Find where the given text appears and provide that cell's center as [X, Y] coordinate. 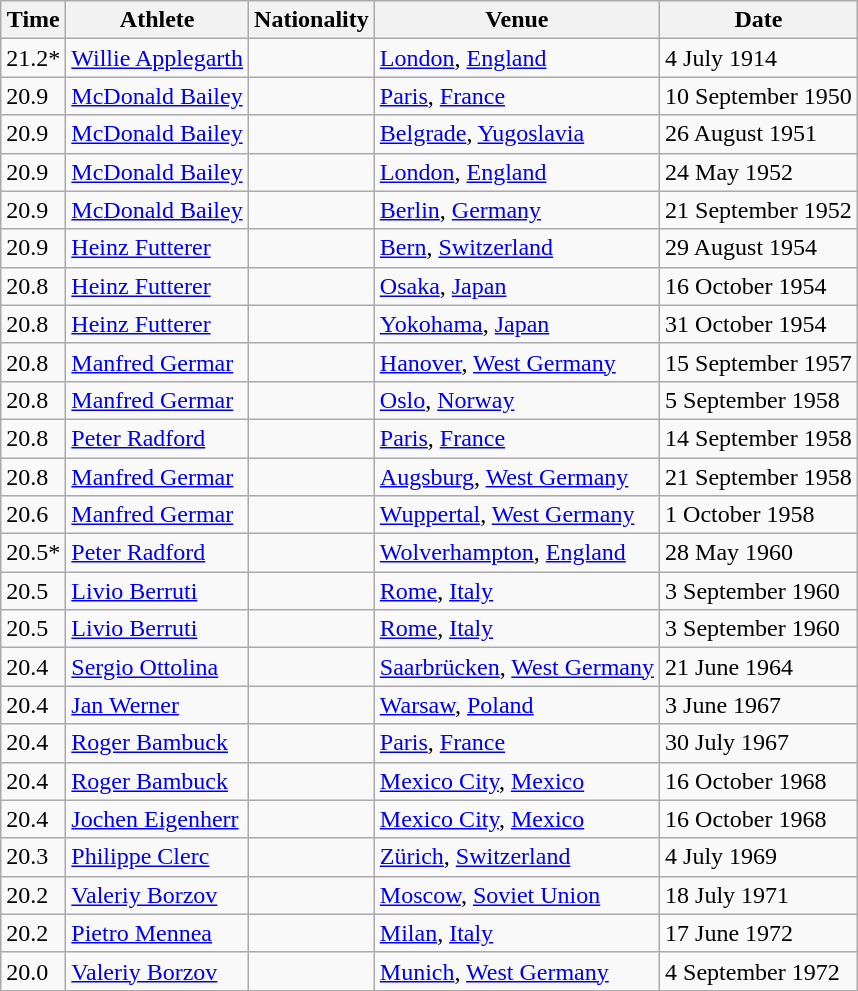
29 August 1954 [759, 248]
Hanover, West Germany [516, 362]
Yokohama, Japan [516, 324]
Belgrade, Yugoslavia [516, 134]
Jan Werner [158, 705]
Athlete [158, 20]
15 September 1957 [759, 362]
Osaka, Japan [516, 286]
14 September 1958 [759, 438]
Munich, West Germany [516, 971]
Zürich, Switzerland [516, 857]
20.3 [34, 857]
Date [759, 20]
31 October 1954 [759, 324]
24 May 1952 [759, 172]
10 September 1950 [759, 96]
18 July 1971 [759, 895]
16 October 1954 [759, 286]
Wuppertal, West Germany [516, 515]
3 June 1967 [759, 705]
Time [34, 20]
20.0 [34, 971]
21 September 1958 [759, 477]
Augsburg, West Germany [516, 477]
Saarbrücken, West Germany [516, 667]
21 June 1964 [759, 667]
Wolverhampton, England [516, 553]
Moscow, Soviet Union [516, 895]
28 May 1960 [759, 553]
Bern, Switzerland [516, 248]
20.6 [34, 515]
Oslo, Norway [516, 400]
4 September 1972 [759, 971]
Milan, Italy [516, 933]
Willie Applegarth [158, 58]
Pietro Mennea [158, 933]
Venue [516, 20]
21.2* [34, 58]
4 July 1914 [759, 58]
Berlin, Germany [516, 210]
21 September 1952 [759, 210]
Warsaw, Poland [516, 705]
Sergio Ottolina [158, 667]
5 September 1958 [759, 400]
Nationality [312, 20]
Philippe Clerc [158, 857]
26 August 1951 [759, 134]
1 October 1958 [759, 515]
17 June 1972 [759, 933]
4 July 1969 [759, 857]
Jochen Eigenherr [158, 819]
20.5* [34, 553]
30 July 1967 [759, 743]
